Detect which cell encompasses the target text, then output its (X, Y) center coordinate. 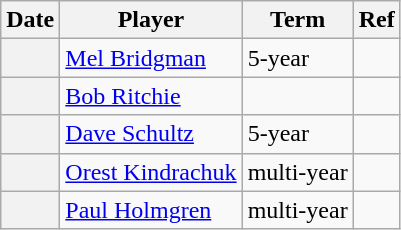
Dave Schultz (151, 134)
Mel Bridgman (151, 58)
Bob Ritchie (151, 96)
Paul Holmgren (151, 210)
Ref (376, 20)
Date (30, 20)
Player (151, 20)
Term (298, 20)
Orest Kindrachuk (151, 172)
